Extract the [X, Y] coordinate from the center of the cell holding the provided text.  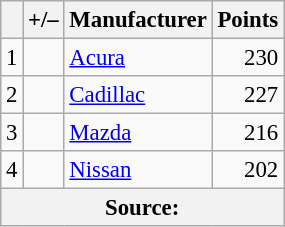
Cadillac [138, 95]
3 [12, 133]
2 [12, 95]
+/– [44, 20]
Nissan [138, 170]
202 [248, 170]
216 [248, 133]
Manufacturer [138, 20]
Mazda [138, 133]
4 [12, 170]
Acura [138, 58]
Source: [142, 208]
230 [248, 58]
1 [12, 58]
Points [248, 20]
227 [248, 95]
